From the cell containing the given text, extract its center point as (X, Y) coordinate. 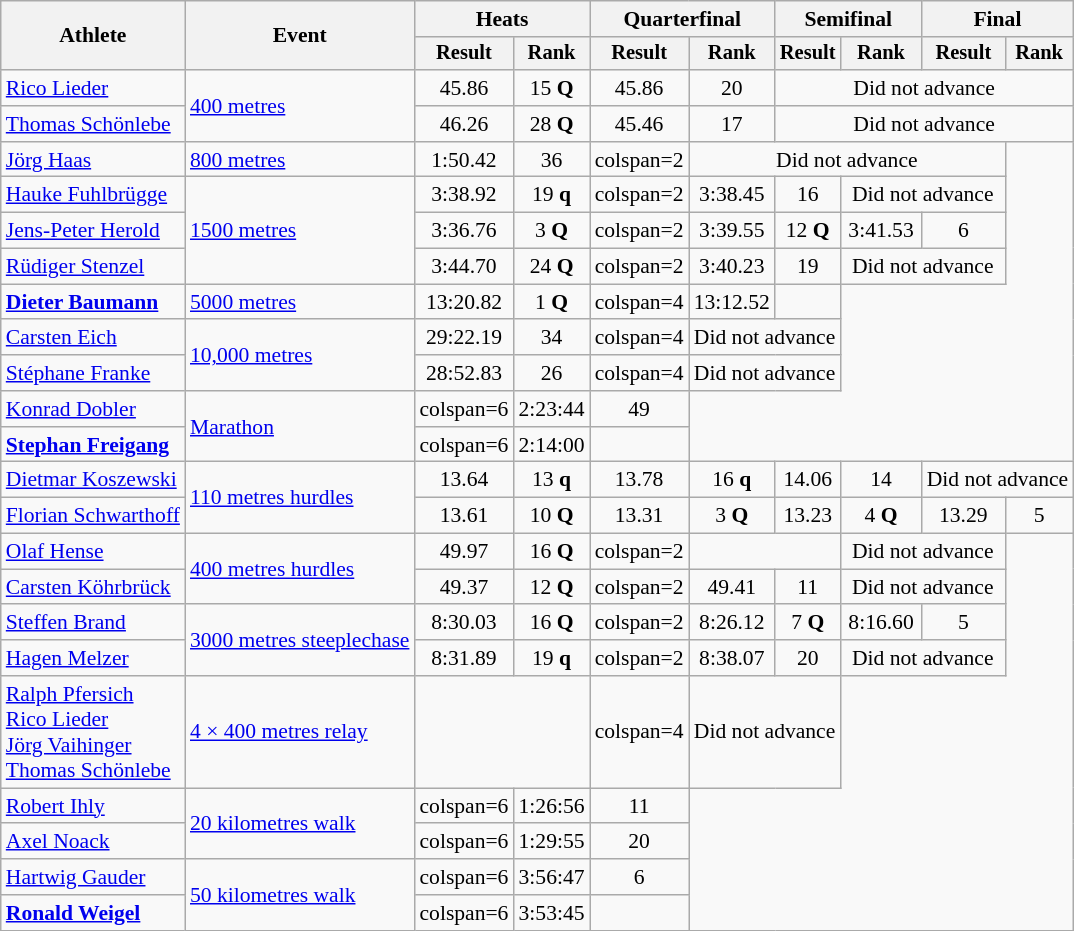
3:53:45 (551, 913)
Axel Noack (93, 842)
49 (640, 409)
Olaf Hense (93, 552)
2:23:44 (551, 409)
3:44.70 (464, 267)
Thomas Schönlebe (93, 124)
400 metres (300, 106)
26 (551, 373)
Marathon (300, 426)
Ronald Weigel (93, 913)
3000 metres steeplechase (300, 640)
20 kilometres walk (300, 824)
14 (880, 480)
1:50.42 (464, 160)
15 Q (551, 88)
Stéphane Franke (93, 373)
13.64 (464, 480)
45.46 (640, 124)
4 × 400 metres relay (300, 732)
Quarterfinal (682, 19)
7 Q (808, 623)
24 Q (551, 267)
50 kilometres walk (300, 894)
49.41 (732, 587)
Florian Schwarthoff (93, 516)
8:38.07 (732, 658)
Hagen Melzer (93, 658)
49.37 (464, 587)
400 metres hurdles (300, 570)
8:26.12 (732, 623)
5000 metres (300, 302)
13.61 (464, 516)
13.31 (640, 516)
1500 metres (300, 230)
19 (808, 267)
Hauke Fuhlbrügge (93, 195)
46.26 (464, 124)
1 Q (551, 302)
36 (551, 160)
3:38.92 (464, 195)
Dieter Baumann (93, 302)
Konrad Dobler (93, 409)
1:29:55 (551, 842)
800 metres (300, 160)
3:56:47 (551, 877)
3:40.23 (732, 267)
3:41.53 (880, 231)
10 Q (551, 516)
Steffen Brand (93, 623)
Jörg Haas (93, 160)
13.78 (640, 480)
29:22.19 (464, 338)
Jens-Peter Herold (93, 231)
10,000 metres (300, 356)
Robert Ihly (93, 806)
110 metres hurdles (300, 498)
34 (551, 338)
Semifinal (848, 19)
4 Q (880, 516)
Final (998, 19)
8:30.03 (464, 623)
Event (300, 36)
16 (808, 195)
28:52.83 (464, 373)
8:31.89 (464, 658)
Hartwig Gauder (93, 877)
Carsten Eich (93, 338)
28 Q (551, 124)
13:20.82 (464, 302)
Ralph PfersichRico LiederJörg VaihingerThomas Schönlebe (93, 732)
Heats (502, 19)
14.06 (808, 480)
13 q (551, 480)
3:38.45 (732, 195)
13:12.52 (732, 302)
Dietmar Koszewski (93, 480)
Carsten Köhrbrück (93, 587)
13.29 (964, 516)
3:39.55 (732, 231)
1:26:56 (551, 806)
Athlete (93, 36)
Rico Lieder (93, 88)
2:14:00 (551, 445)
17 (732, 124)
49.97 (464, 552)
Rüdiger Stenzel (93, 267)
3:36.76 (464, 231)
8:16.60 (880, 623)
13.23 (808, 516)
16 q (732, 480)
Stephan Freigang (93, 445)
